Locate the cell with the specified text and output its (X, Y) center coordinate. 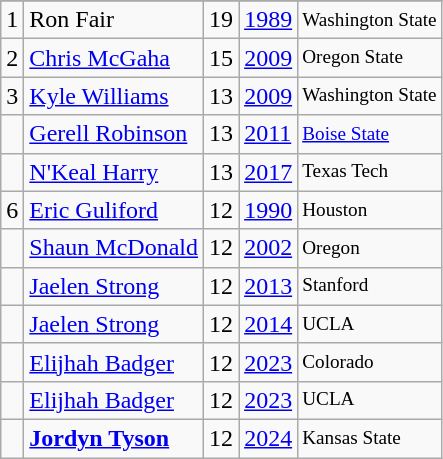
1989 (268, 20)
Stanford (370, 286)
Ron Fair (114, 20)
2014 (268, 324)
3 (12, 96)
2002 (268, 248)
1 (12, 20)
Oregon (370, 248)
Chris McGaha (114, 58)
2013 (268, 286)
2024 (268, 438)
Gerell Robinson (114, 134)
2011 (268, 134)
Kansas State (370, 438)
2 (12, 58)
1990 (268, 210)
15 (222, 58)
Texas Tech (370, 172)
Kyle Williams (114, 96)
N'Keal Harry (114, 172)
Oregon State (370, 58)
2017 (268, 172)
Eric Guliford (114, 210)
Colorado (370, 362)
Houston (370, 210)
Shaun McDonald (114, 248)
Jordyn Tyson (114, 438)
Boise State (370, 134)
6 (12, 210)
19 (222, 20)
